Output the [X, Y] coordinate of the center of the cell containing the given text.  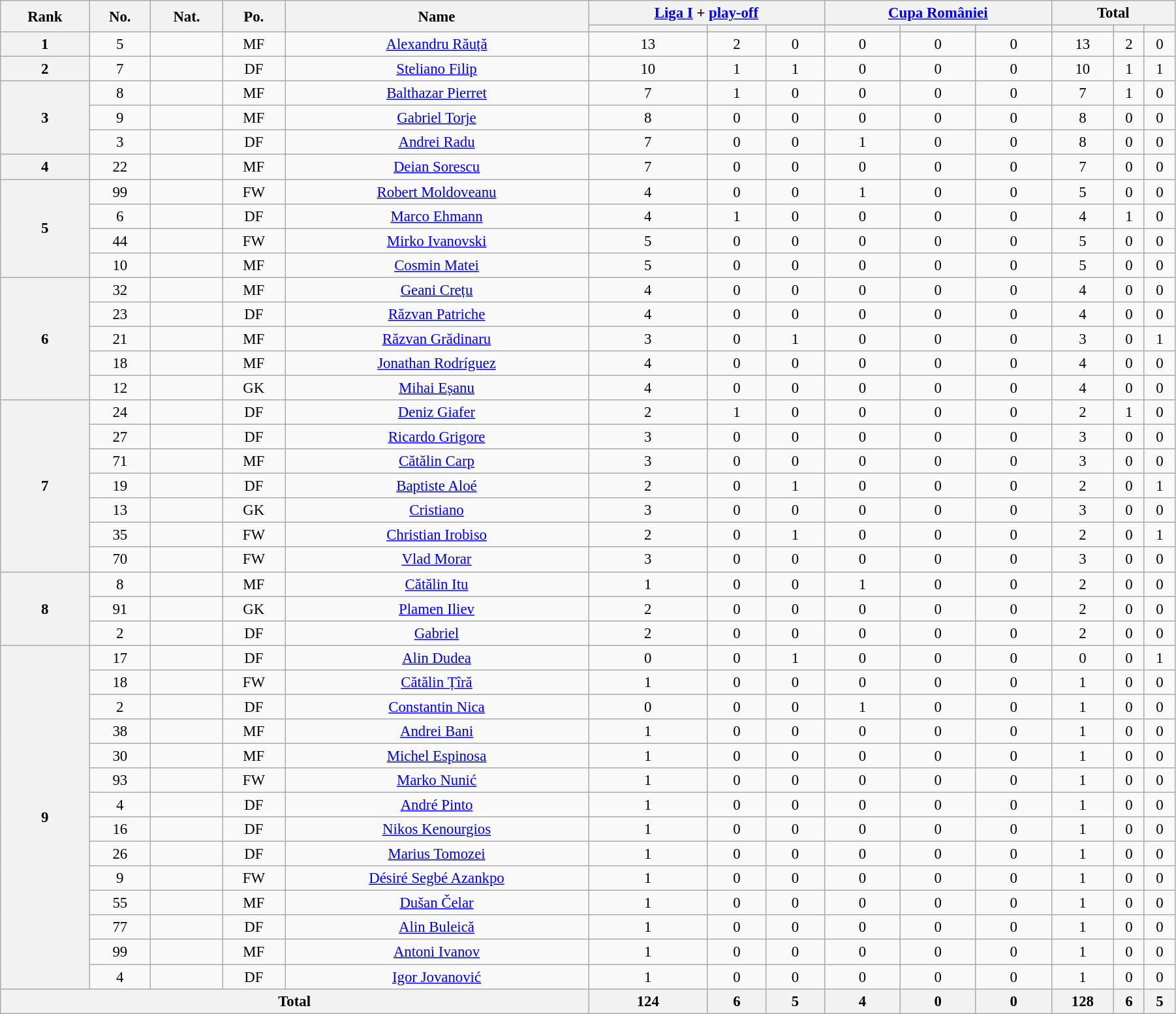
12 [120, 388]
21 [120, 339]
No. [120, 16]
Balthazar Pierret [437, 93]
André Pinto [437, 805]
Alin Buleică [437, 927]
Baptiste Aloé [437, 486]
30 [120, 756]
Alexandru Răuță [437, 44]
16 [120, 829]
19 [120, 486]
Alin Dudea [437, 658]
Nikos Kenourgios [437, 829]
24 [120, 412]
27 [120, 437]
23 [120, 315]
Po. [253, 16]
Deniz Giafer [437, 412]
38 [120, 731]
26 [120, 854]
Michel Espinosa [437, 756]
Jonathan Rodríguez [437, 363]
124 [649, 1001]
Marco Ehmann [437, 216]
Andrei Radu [437, 143]
Rank [45, 16]
Robert Moldoveanu [437, 192]
70 [120, 560]
Răzvan Patriche [437, 315]
Nat. [187, 16]
55 [120, 903]
Désiré Segbé Azankpo [437, 878]
Cătălin Carp [437, 461]
Liga I + play-off [707, 13]
44 [120, 241]
Antoni Ivanov [437, 952]
35 [120, 535]
17 [120, 658]
Ricardo Grigore [437, 437]
Cătălin Itu [437, 584]
Plamen Iliev [437, 609]
77 [120, 927]
Marko Nunić [437, 780]
Steliano Filip [437, 69]
Cătălin Țîră [437, 683]
Gabriel [437, 633]
93 [120, 780]
71 [120, 461]
Deian Sorescu [437, 167]
Gabriel Torje [437, 118]
Vlad Morar [437, 560]
Cosmin Matei [437, 265]
Name [437, 16]
Cupa României [938, 13]
Marius Tomozei [437, 854]
22 [120, 167]
Geani Crețu [437, 290]
128 [1082, 1001]
Răzvan Grădinaru [437, 339]
Andrei Bani [437, 731]
91 [120, 609]
Mirko Ivanovski [437, 241]
32 [120, 290]
Mihai Eșanu [437, 388]
Igor Jovanović [437, 977]
Christian Irobiso [437, 535]
Constantin Nica [437, 707]
Dušan Čelar [437, 903]
Cristiano [437, 510]
